Output the [X, Y] coordinate of the center of the cell containing the given text.  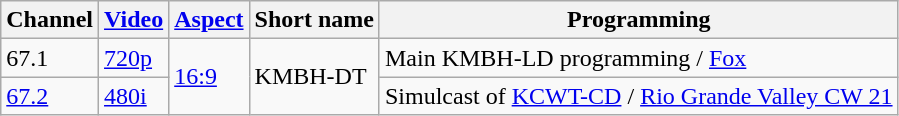
67.1 [50, 58]
KMBH-DT [314, 77]
Short name [314, 20]
Programming [638, 20]
Main KMBH-LD programming / Fox [638, 58]
16:9 [209, 77]
720p [134, 58]
480i [134, 96]
67.2 [50, 96]
Aspect [209, 20]
Simulcast of KCWT-CD / Rio Grande Valley CW 21 [638, 96]
Video [134, 20]
Channel [50, 20]
